Search for the cell housing the specified text and yield its [x, y] center coordinate. 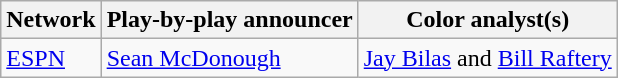
Play-by-play announcer [230, 20]
Sean McDonough [230, 58]
Color analyst(s) [488, 20]
ESPN [51, 58]
Jay Bilas and Bill Raftery [488, 58]
Network [51, 20]
